Capture the cell that displays the provided text and extract its (X, Y) central coordinate. 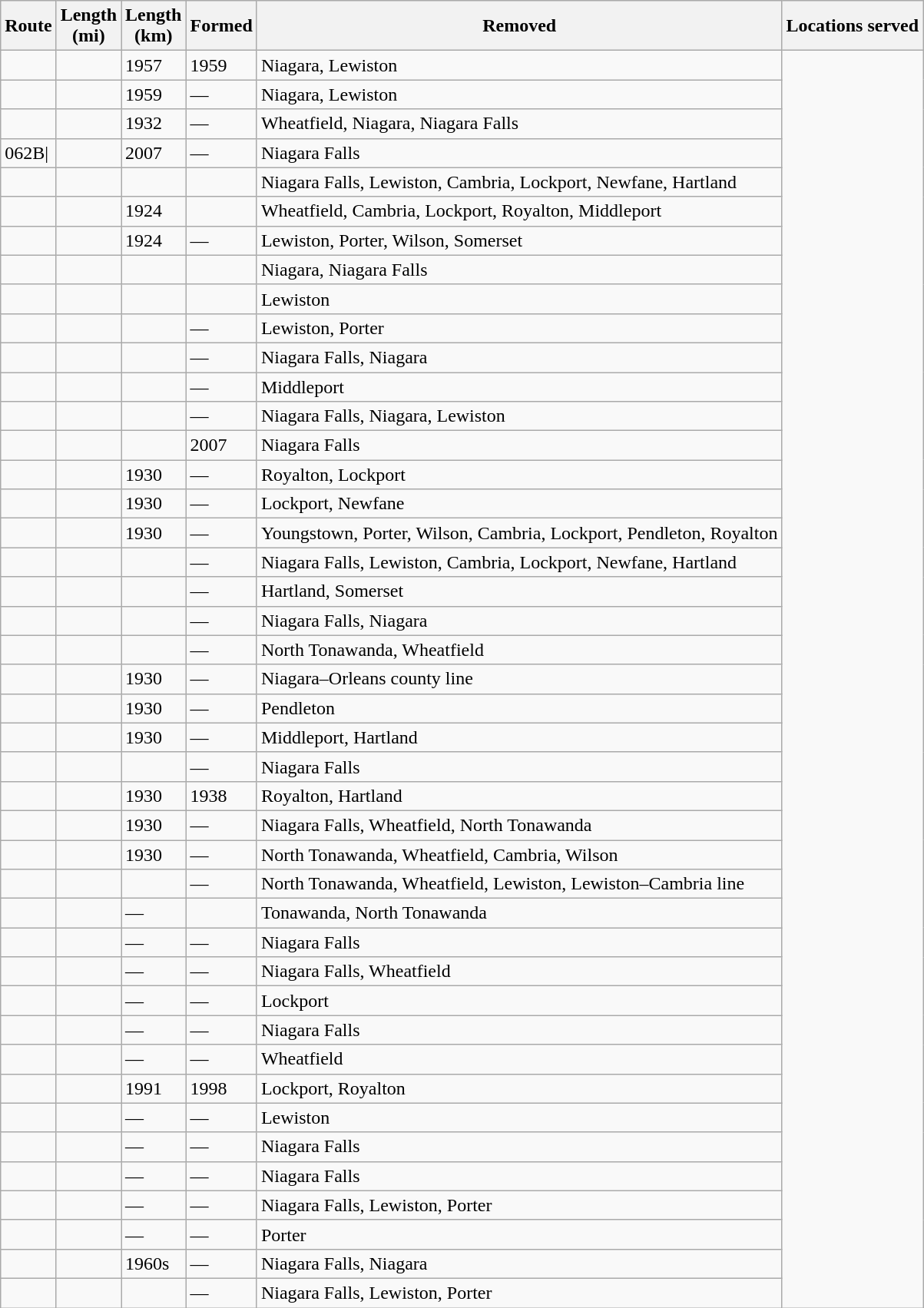
Niagara Falls, Niagara, Lewiston (519, 416)
Removed (519, 26)
1991 (154, 1088)
Niagara Falls, Wheatfield, North Tonawanda (519, 825)
Lewiston, Porter (519, 328)
1998 (221, 1088)
Lockport, Newfane (519, 504)
Niagara, Niagara Falls (519, 270)
Porter (519, 1234)
Formed (221, 26)
Hartland, Somerset (519, 591)
Route (28, 26)
Length(km) (154, 26)
1932 (154, 124)
1957 (154, 65)
North Tonawanda, Wheatfield (519, 650)
062B| (28, 153)
North Tonawanda, Wheatfield, Cambria, Wilson (519, 855)
Length(mi) (88, 26)
Royalton, Lockport (519, 475)
Niagara–Orleans county line (519, 679)
Niagara Falls, Wheatfield (519, 972)
Wheatfield, Niagara, Niagara Falls (519, 124)
Wheatfield, Cambria, Lockport, Royalton, Middleport (519, 211)
Wheatfield (519, 1059)
Middleport, Hartland (519, 737)
Lewiston, Porter, Wilson, Somerset (519, 240)
1938 (221, 796)
Lockport (519, 1001)
Royalton, Hartland (519, 796)
Tonawanda, North Tonawanda (519, 913)
1960s (154, 1263)
Locations served (853, 26)
Youngstown, Porter, Wilson, Cambria, Lockport, Pendleton, Royalton (519, 533)
North Tonawanda, Wheatfield, Lewiston, Lewiston–Cambria line (519, 884)
Lockport, Royalton (519, 1088)
Pendleton (519, 708)
Middleport (519, 386)
